Output the [X, Y] coordinate of the center of the cell containing the given text.  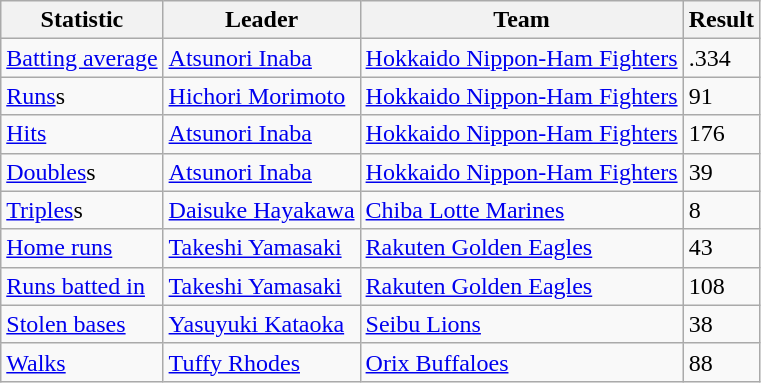
39 [721, 172]
Runss [82, 96]
Statistic [82, 20]
176 [721, 134]
Home runs [82, 248]
Hits [82, 134]
43 [721, 248]
88 [721, 362]
91 [721, 96]
Team [522, 20]
Tripless [82, 210]
Yasuyuki Kataoka [262, 324]
Seibu Lions [522, 324]
108 [721, 286]
Stolen bases [82, 324]
Tuffy Rhodes [262, 362]
8 [721, 210]
Orix Buffaloes [522, 362]
Runs batted in [82, 286]
Daisuke Hayakawa [262, 210]
Batting average [82, 58]
Doubless [82, 172]
Walks [82, 362]
Hichori Morimoto [262, 96]
Leader [262, 20]
38 [721, 324]
Chiba Lotte Marines [522, 210]
.334 [721, 58]
Result [721, 20]
